Extract the (X, Y) coordinate from the center of the cell holding the provided text.  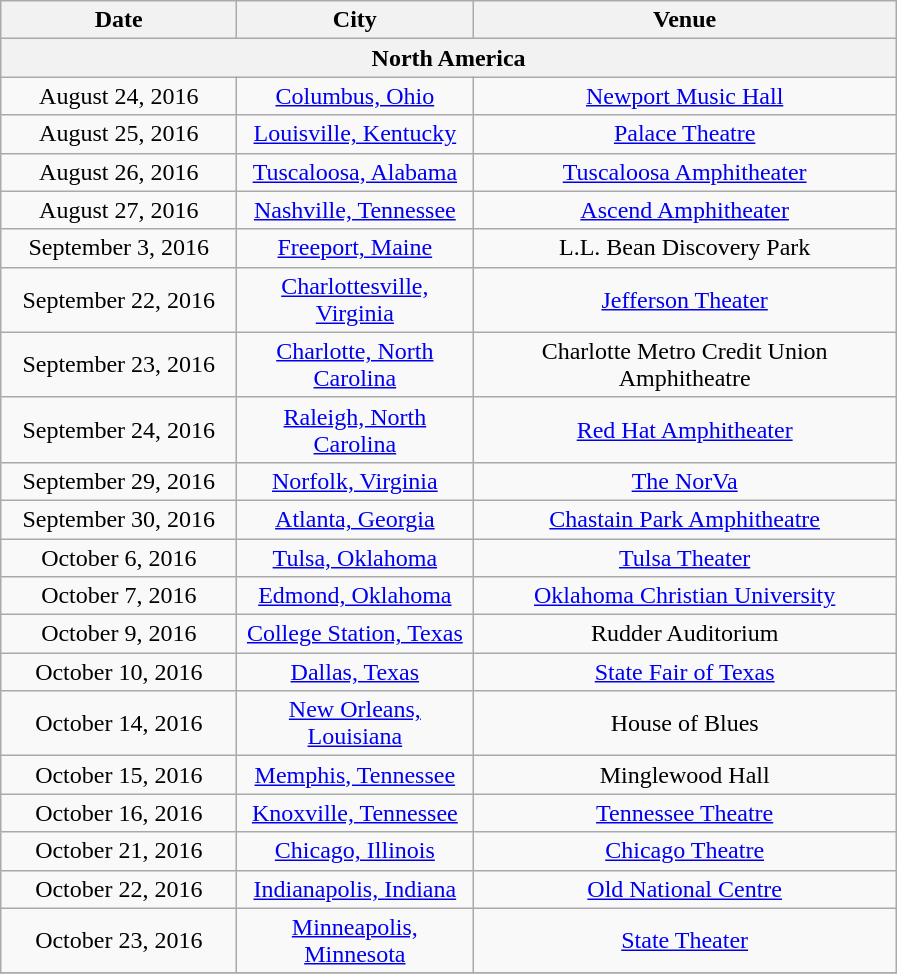
Venue (685, 20)
Charlottesville, Virginia (355, 300)
Freeport, Maine (355, 248)
October 7, 2016 (119, 596)
The NorVa (685, 481)
Columbus, Ohio (355, 96)
October 22, 2016 (119, 889)
October 21, 2016 (119, 851)
Nashville, Tennessee (355, 210)
Oklahoma Christian University (685, 596)
Tulsa, Oklahoma (355, 557)
October 6, 2016 (119, 557)
September 24, 2016 (119, 430)
October 15, 2016 (119, 775)
Old National Centre (685, 889)
Date (119, 20)
Tuscaloosa, Alabama (355, 172)
New Orleans, Louisiana (355, 724)
August 25, 2016 (119, 134)
Minglewood Hall (685, 775)
Red Hat Amphitheater (685, 430)
Tennessee Theatre (685, 813)
Jefferson Theater (685, 300)
October 9, 2016 (119, 634)
Memphis, Tennessee (355, 775)
Norfolk, Virginia (355, 481)
October 14, 2016 (119, 724)
L.L. Bean Discovery Park (685, 248)
Louisville, Kentucky (355, 134)
Minneapolis, Minnesota (355, 940)
September 29, 2016 (119, 481)
October 16, 2016 (119, 813)
September 23, 2016 (119, 364)
North America (449, 58)
Tulsa Theater (685, 557)
October 10, 2016 (119, 672)
Chicago, Illinois (355, 851)
State Fair of Texas (685, 672)
Chicago Theatre (685, 851)
September 22, 2016 (119, 300)
September 3, 2016 (119, 248)
Charlotte Metro Credit Union Amphitheatre (685, 364)
Tuscaloosa Amphitheater (685, 172)
August 24, 2016 (119, 96)
House of Blues (685, 724)
Atlanta, Georgia (355, 519)
August 27, 2016 (119, 210)
Rudder Auditorium (685, 634)
State Theater (685, 940)
Knoxville, Tennessee (355, 813)
Palace Theatre (685, 134)
Ascend Amphitheater (685, 210)
Dallas, Texas (355, 672)
City (355, 20)
Indianapolis, Indiana (355, 889)
College Station, Texas (355, 634)
Edmond, Oklahoma (355, 596)
August 26, 2016 (119, 172)
October 23, 2016 (119, 940)
September 30, 2016 (119, 519)
Newport Music Hall (685, 96)
Charlotte, North Carolina (355, 364)
Raleigh, North Carolina (355, 430)
Chastain Park Amphitheatre (685, 519)
